Detect which cell encompasses the target text, then output its [x, y] center coordinate. 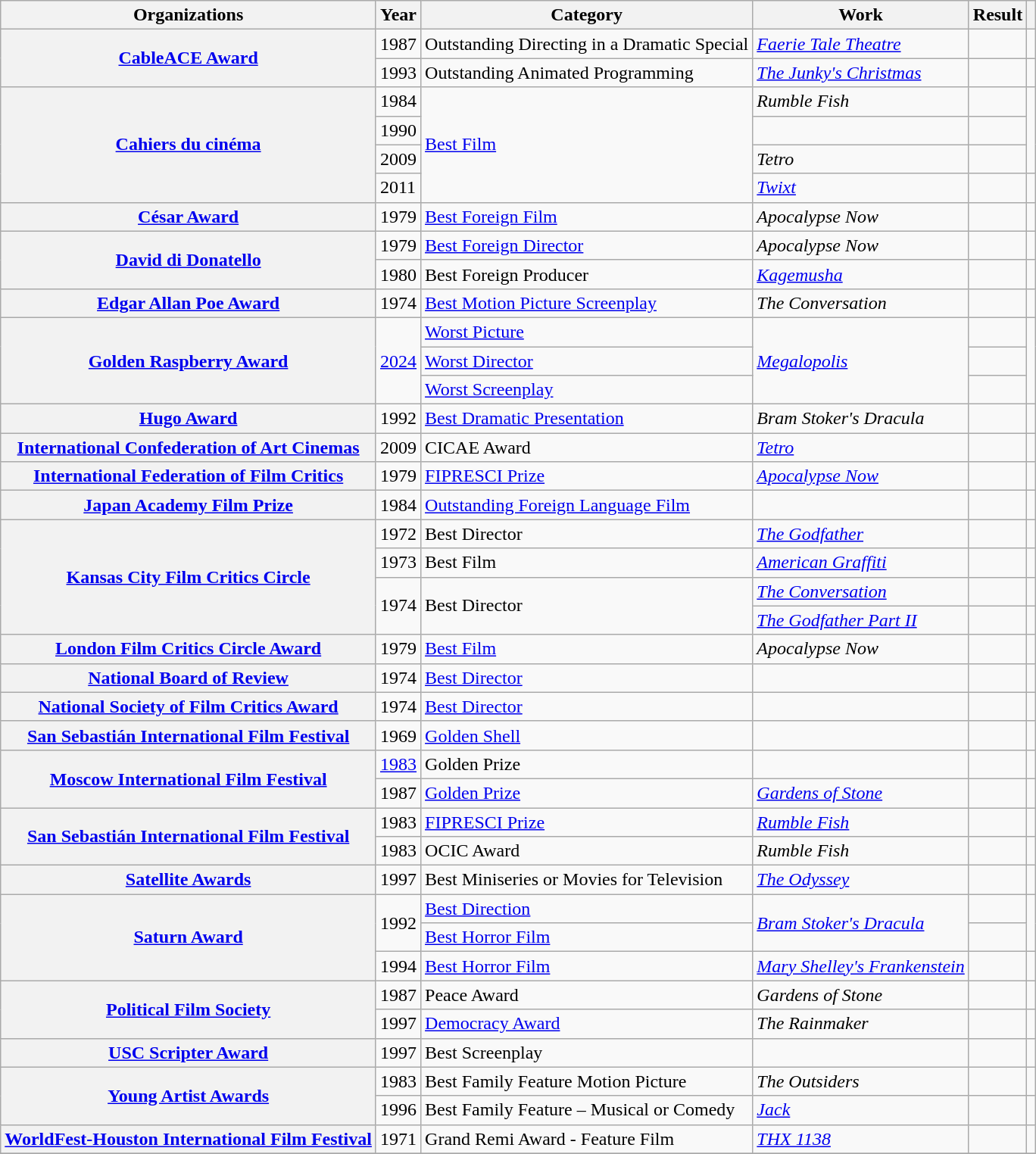
Best Dramatic Presentation [587, 419]
Best Screenplay [587, 1053]
1993 [398, 73]
1972 [398, 534]
Cahiers du cinéma [189, 145]
Jack [860, 1110]
César Award [189, 217]
2024 [398, 360]
David di Donatello [189, 260]
The Odyssey [860, 880]
Year [398, 15]
Political Film Society [189, 1009]
Result [997, 15]
1996 [398, 1110]
International Confederation of Art Cinemas [189, 448]
Worst Screenplay [587, 390]
The Rainmaker [860, 1024]
The Godfather Part II [860, 620]
Edgar Allan Poe Award [189, 303]
Outstanding Foreign Language Film [587, 505]
THX 1138 [860, 1139]
Worst Picture [587, 332]
International Federation of Film Critics [189, 476]
Outstanding Directing in a Dramatic Special [587, 44]
1973 [398, 563]
Category [587, 15]
Work [860, 15]
The Outsiders [860, 1081]
National Board of Review [189, 678]
Grand Remi Award - Feature Film [587, 1139]
OCIC Award [587, 851]
Satellite Awards [189, 880]
Hugo Award [189, 419]
Best Family Feature – Musical or Comedy [587, 1110]
National Society of Film Critics Award [189, 706]
The Godfather [860, 534]
Twixt [860, 188]
Best Motion Picture Screenplay [587, 303]
2011 [398, 188]
1980 [398, 274]
Mary Shelley's Frankenstein [860, 966]
Golden Shell [587, 735]
1969 [398, 735]
Saturn Award [189, 937]
1990 [398, 130]
Golden Raspberry Award [189, 360]
Outstanding Animated Programming [587, 73]
CICAE Award [587, 448]
Faerie Tale Theatre [860, 44]
Moscow International Film Festival [189, 778]
Democracy Award [587, 1024]
Best Family Feature Motion Picture [587, 1081]
USC Scripter Award [189, 1053]
Best Foreign Producer [587, 274]
Kagemusha [860, 274]
Best Foreign Director [587, 245]
American Graffiti [860, 563]
Kansas City Film Critics Circle [189, 577]
Best Foreign Film [587, 217]
Young Artist Awards [189, 1096]
Megalopolis [860, 360]
Worst Director [587, 361]
CableACE Award [189, 58]
Best Direction [587, 909]
1994 [398, 966]
Organizations [189, 15]
Peace Award [587, 995]
1971 [398, 1139]
Japan Academy Film Prize [189, 505]
Best Miniseries or Movies for Television [587, 880]
The Junky's Christmas [860, 73]
London Film Critics Circle Award [189, 649]
WorldFest-Houston International Film Festival [189, 1139]
